Provide the [X, Y] coordinate of the cell's center where the given text is located.  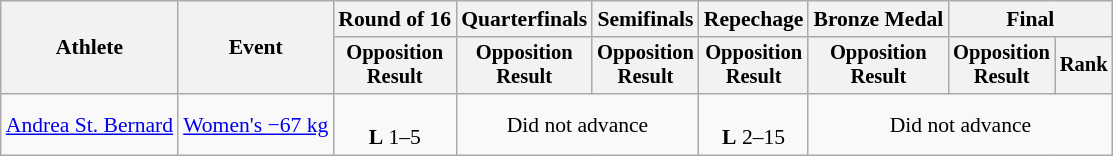
Quarterfinals [524, 19]
Event [256, 48]
Semifinals [646, 19]
Round of 16 [394, 19]
Women's −67 kg [256, 124]
L 1–5 [394, 124]
Andrea St. Bernard [90, 124]
Repechage [754, 19]
Athlete [90, 48]
Bronze Medal [878, 19]
Final [1030, 19]
L 2–15 [754, 124]
Rank [1084, 66]
